Search for the cell housing the specified text and yield its (x, y) center coordinate. 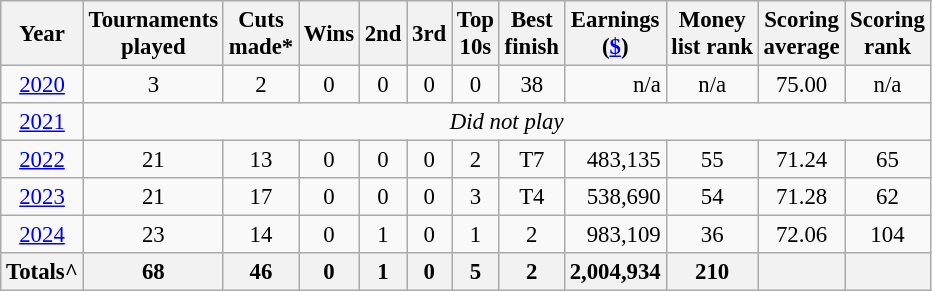
72.06 (802, 235)
Earnings($) (615, 34)
71.24 (802, 160)
T4 (532, 197)
55 (712, 160)
36 (712, 235)
104 (888, 235)
38 (532, 85)
983,109 (615, 235)
2022 (42, 160)
2024 (42, 235)
14 (260, 235)
71.28 (802, 197)
2nd (382, 34)
2020 (42, 85)
T7 (532, 160)
62 (888, 197)
538,690 (615, 197)
2021 (42, 122)
3rd (430, 34)
17 (260, 197)
Wins (330, 34)
Did not play (506, 122)
13 (260, 160)
65 (888, 160)
Best finish (532, 34)
Scoringrank (888, 34)
Cuts made* (260, 34)
Year (42, 34)
483,135 (615, 160)
Top 10s (476, 34)
Moneylist rank (712, 34)
75.00 (802, 85)
23 (153, 235)
54 (712, 197)
Tournaments played (153, 34)
2023 (42, 197)
Scoring average (802, 34)
